Find where the given text appears and provide that cell's center as (x, y) coordinate. 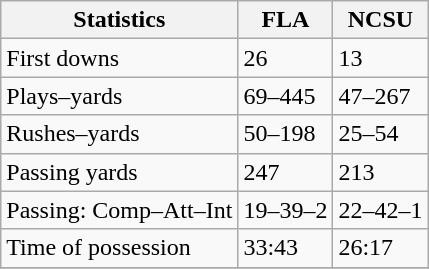
Rushes–yards (120, 134)
13 (380, 58)
69–445 (286, 96)
19–39–2 (286, 210)
Plays–yards (120, 96)
47–267 (380, 96)
26:17 (380, 248)
25–54 (380, 134)
Statistics (120, 20)
Passing: Comp–Att–Int (120, 210)
247 (286, 172)
NCSU (380, 20)
FLA (286, 20)
22–42–1 (380, 210)
33:43 (286, 248)
Time of possession (120, 248)
213 (380, 172)
Passing yards (120, 172)
First downs (120, 58)
50–198 (286, 134)
26 (286, 58)
